From the cell containing the given text, extract its center point as [x, y] coordinate. 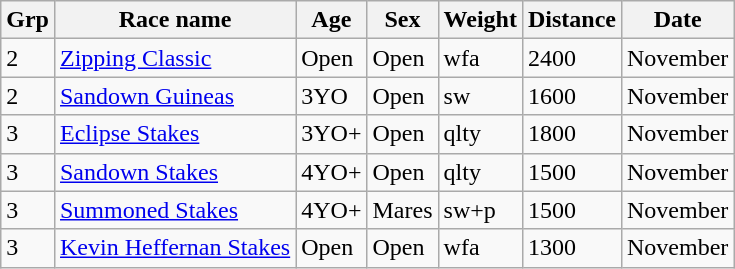
Sex [402, 20]
sw+p [480, 210]
Eclipse Stakes [174, 134]
Age [332, 20]
Sandown Stakes [174, 172]
3YO [332, 96]
Mares [402, 210]
3YO+ [332, 134]
2400 [572, 58]
Date [677, 20]
Distance [572, 20]
Sandown Guineas [174, 96]
Summoned Stakes [174, 210]
Weight [480, 20]
1300 [572, 248]
sw [480, 96]
Race name [174, 20]
Zipping Classic [174, 58]
1600 [572, 96]
Grp [28, 20]
Kevin Heffernan Stakes [174, 248]
1800 [572, 134]
